Provide the (X, Y) coordinate of the cell's center where the given text is located.  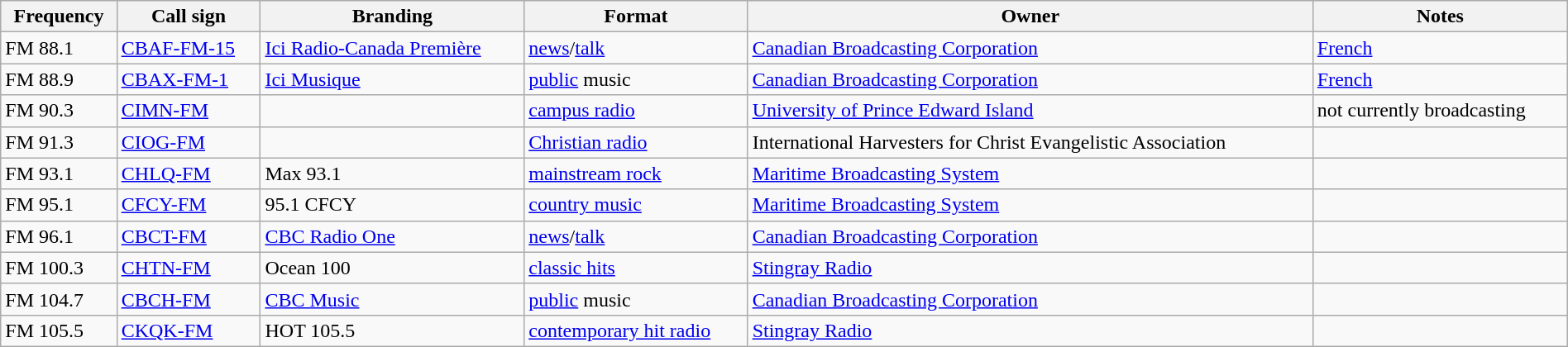
FM 104.7 (59, 299)
International Harvesters for Christ Evangelistic Association (1030, 142)
FM 91.3 (59, 142)
country music (636, 205)
Notes (1440, 17)
95.1 CFCY (392, 205)
FM 100.3 (59, 268)
FM 95.1 (59, 205)
FM 96.1 (59, 236)
Frequency (59, 17)
not currently broadcasting (1440, 111)
CFCY-FM (189, 205)
mainstream rock (636, 173)
Christian radio (636, 142)
Ici Musique (392, 79)
CBAF-FM-15 (189, 48)
Call sign (189, 17)
CHLQ-FM (189, 173)
CIOG-FM (189, 142)
contemporary hit radio (636, 330)
Format (636, 17)
Ocean 100 (392, 268)
CBC Radio One (392, 236)
Ici Radio-Canada Première (392, 48)
CBC Music (392, 299)
FM 105.5 (59, 330)
FM 93.1 (59, 173)
CBCH-FM (189, 299)
Owner (1030, 17)
CBCT-FM (189, 236)
FM 90.3 (59, 111)
CKQK-FM (189, 330)
classic hits (636, 268)
Max 93.1 (392, 173)
CHTN-FM (189, 268)
University of Prince Edward Island (1030, 111)
CIMN-FM (189, 111)
Branding (392, 17)
FM 88.1 (59, 48)
CBAX-FM-1 (189, 79)
HOT 105.5 (392, 330)
FM 88.9 (59, 79)
campus radio (636, 111)
